Search for the cell housing the specified text and yield its (x, y) center coordinate. 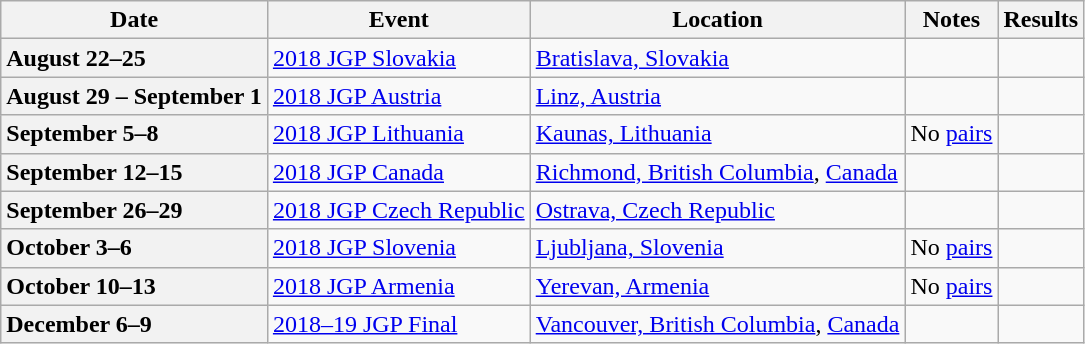
October 10–13 (134, 286)
Vancouver, British Columbia, Canada (718, 324)
Event (398, 20)
Ostrava, Czech Republic (718, 210)
December 6–9 (134, 324)
Kaunas, Lithuania (718, 134)
Location (718, 20)
Notes (952, 20)
September 5–8 (134, 134)
September 26–29 (134, 210)
Linz, Austria (718, 96)
2018 JGP Slovakia (398, 58)
2018 JGP Czech Republic (398, 210)
Bratislava, Slovakia (718, 58)
2018–19 JGP Final (398, 324)
2018 JGP Slovenia (398, 248)
Yerevan, Armenia (718, 286)
Results (1041, 20)
Ljubljana, Slovenia (718, 248)
Richmond, British Columbia, Canada (718, 172)
August 29 – September 1 (134, 96)
2018 JGP Lithuania (398, 134)
2018 JGP Canada (398, 172)
September 12–15 (134, 172)
2018 JGP Austria (398, 96)
October 3–6 (134, 248)
2018 JGP Armenia (398, 286)
August 22–25 (134, 58)
Date (134, 20)
